Find where the given text appears and provide that cell's center as [X, Y] coordinate. 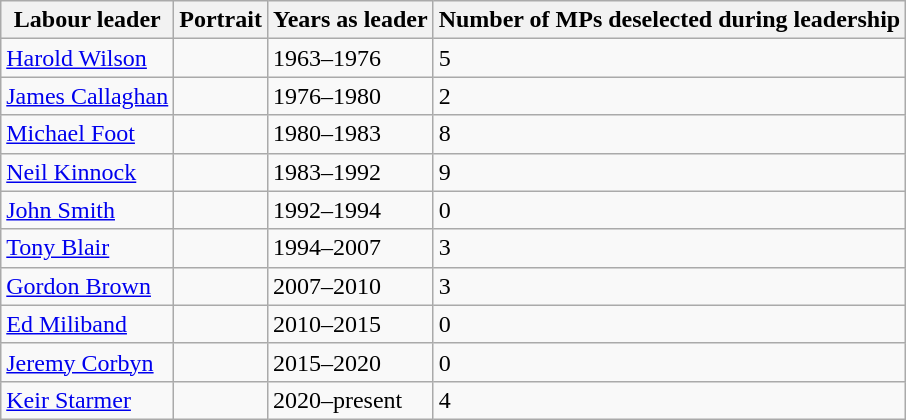
Harold Wilson [88, 58]
1994–2007 [350, 248]
Tony Blair [88, 248]
Labour leader [88, 20]
Michael Foot [88, 134]
Neil Kinnock [88, 172]
Portrait [221, 20]
Number of MPs deselected during leadership [670, 20]
2010–2015 [350, 324]
1992–1994 [350, 210]
John Smith [88, 210]
8 [670, 134]
1963–1976 [350, 58]
1980–1983 [350, 134]
9 [670, 172]
Years as leader [350, 20]
1976–1980 [350, 96]
Ed Miliband [88, 324]
Keir Starmer [88, 400]
Jeremy Corbyn [88, 362]
Gordon Brown [88, 286]
4 [670, 400]
2 [670, 96]
James Callaghan [88, 96]
2015–2020 [350, 362]
5 [670, 58]
2020–present [350, 400]
1983–1992 [350, 172]
2007–2010 [350, 286]
